Provide the (X, Y) coordinate of the cell's center where the given text is located.  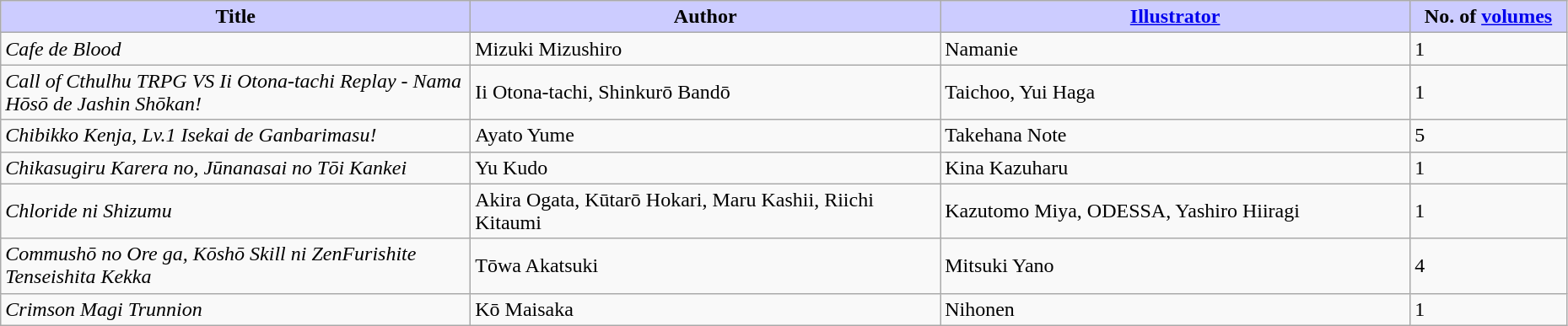
Crimson Magi Trunnion (236, 309)
Namanie (1176, 49)
Chibikko Kenja, Lv.1 Isekai de Ganbarimasu! (236, 136)
Cafe de Blood (236, 49)
Nihonen (1176, 309)
4 (1489, 266)
Illustrator (1176, 17)
Takehana Note (1176, 136)
Kazutomo Miya, ODESSA, Yashiro Hiiragi (1176, 211)
Mitsuki Yano (1176, 266)
Taichoo, Yui Haga (1176, 93)
Mizuki Mizushiro (705, 49)
Kina Kazuharu (1176, 168)
Akira Ogata, Kūtarō Hokari, Maru Kashii, Riichi Kitaumi (705, 211)
Commushō no Ore ga, Kōshō Skill ni ZenFurishite Tenseishita Kekka (236, 266)
Call of Cthulhu TRPG VS Ii Otona-tachi Replay - Nama Hōsō de Jashin Shōkan! (236, 93)
Chloride ni Shizumu (236, 211)
Yu Kudo (705, 168)
Ii Otona-tachi, Shinkurō Bandō (705, 93)
Ayato Yume (705, 136)
Tōwa Akatsuki (705, 266)
5 (1489, 136)
Title (236, 17)
Chikasugiru Karera no, Jūnanasai no Tōi Kankei (236, 168)
No. of volumes (1489, 17)
Kō Maisaka (705, 309)
Author (705, 17)
